Detect which cell encompasses the target text, then output its (x, y) center coordinate. 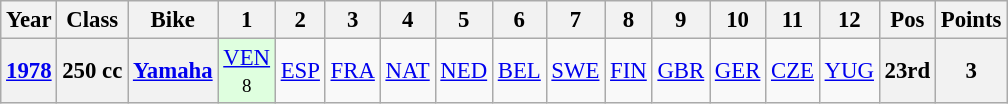
Points (970, 20)
12 (849, 20)
SWE (576, 72)
NAT (408, 72)
VEN8 (246, 72)
23rd (907, 72)
7 (576, 20)
9 (680, 20)
1 (246, 20)
8 (628, 20)
Class (92, 20)
250 cc (92, 72)
Pos (907, 20)
BEL (519, 72)
GBR (680, 72)
Year (29, 20)
5 (464, 20)
10 (738, 20)
4 (408, 20)
YUG (849, 72)
6 (519, 20)
NED (464, 72)
ESP (300, 72)
Bike (173, 20)
FIN (628, 72)
CZE (793, 72)
Yamaha (173, 72)
1978 (29, 72)
11 (793, 20)
GER (738, 72)
2 (300, 20)
FRA (352, 72)
